Provide the (x, y) coordinate of the cell's center where the given text is located.  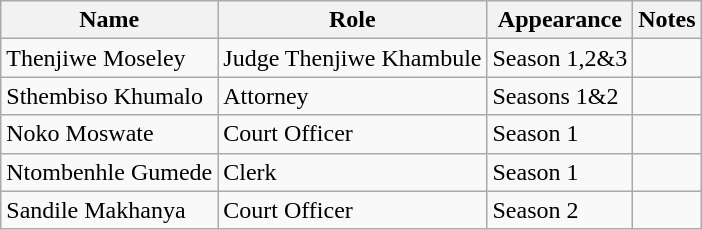
Seasons 1&2 (560, 96)
Name (110, 20)
Noko Moswate (110, 134)
Clerk (352, 172)
Notes (667, 20)
Sthembiso Khumalo (110, 96)
Ntombenhle Gumede (110, 172)
Season 1,2&3 (560, 58)
Appearance (560, 20)
Attorney (352, 96)
Role (352, 20)
Judge Thenjiwe Khambule (352, 58)
Thenjiwe Moseley (110, 58)
Season 2 (560, 210)
Sandile Makhanya (110, 210)
